Capture the cell that displays the provided text and extract its (X, Y) central coordinate. 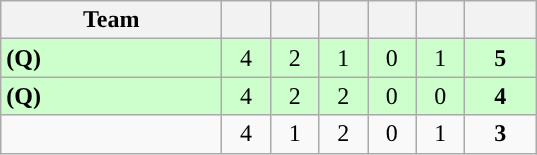
Team (112, 20)
3 (500, 134)
5 (500, 58)
